Output the (x, y) coordinate of the center of the cell containing the given text.  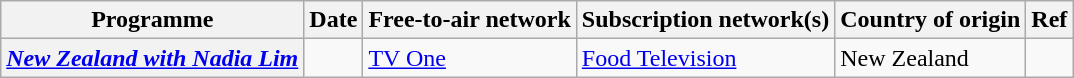
TV One (470, 58)
Free-to-air network (470, 20)
New Zealand with Nadia Lim (152, 58)
Date (334, 20)
Subscription network(s) (705, 20)
Country of origin (930, 20)
New Zealand (930, 58)
Ref (1050, 20)
Food Television (705, 58)
Programme (152, 20)
